Extract the [X, Y] coordinate from the center of the cell holding the provided text.  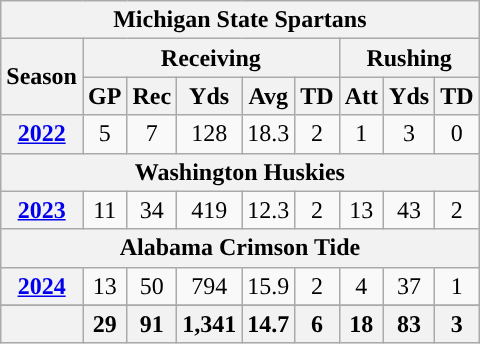
4 [361, 286]
2022 [42, 134]
Washington Huskies [240, 172]
128 [210, 134]
91 [152, 324]
Receiving [210, 58]
Avg [268, 96]
14.7 [268, 324]
0 [457, 134]
12.3 [268, 210]
15.9 [268, 286]
18.3 [268, 134]
Att [361, 96]
2023 [42, 210]
37 [410, 286]
Rushing [409, 58]
2024 [42, 286]
34 [152, 210]
Alabama Crimson Tide [240, 248]
Rec [152, 96]
Season [42, 77]
419 [210, 210]
5 [104, 134]
50 [152, 286]
43 [410, 210]
29 [104, 324]
83 [410, 324]
1,341 [210, 324]
794 [210, 286]
Michigan State Spartans [240, 20]
7 [152, 134]
GP [104, 96]
11 [104, 210]
6 [317, 324]
18 [361, 324]
